Return [x, y] of the center of cell containing provided text 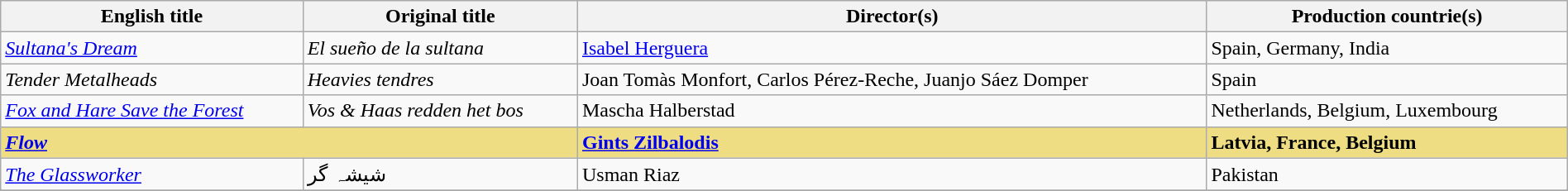
Fox and Hare Save the Forest [152, 111]
Latvia, France, Belgium [1387, 142]
Mascha Halberstad [892, 111]
Pakistan [1387, 174]
Joan Tomàs Monfort, Carlos Pérez-Reche, Juanjo Sáez Domper [892, 79]
El sueño de la sultana [440, 48]
Gints Zilbalodis [892, 142]
The Glassworker [152, 174]
Tender Metalheads [152, 79]
Spain [1387, 79]
Usman Riaz [892, 174]
Netherlands, Belgium, Luxembourg [1387, 111]
Heavies tendres [440, 79]
Director(s) [892, 17]
Original title [440, 17]
Production countrie(s) [1387, 17]
Sultana's Dream [152, 48]
Isabel Herguera [892, 48]
Flow [289, 142]
Spain, Germany, India [1387, 48]
Vos & Haas redden het bos [440, 111]
شیشہ گر [440, 174]
English title [152, 17]
